Capture the cell that displays the provided text and extract its (x, y) central coordinate. 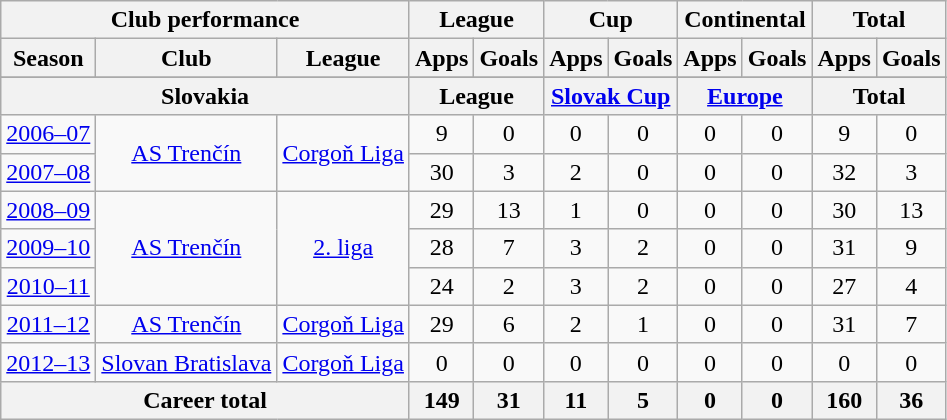
4 (911, 286)
Career total (206, 400)
2007–08 (48, 172)
Season (48, 58)
Club (186, 58)
5 (643, 400)
36 (911, 400)
Continental (745, 20)
24 (441, 286)
Slovan Bratislava (186, 362)
2012–13 (48, 362)
6 (509, 324)
Europe (745, 96)
2010–11 (48, 286)
Slovakia (206, 96)
2006–07 (48, 134)
2008–09 (48, 210)
2011–12 (48, 324)
2009–10 (48, 248)
160 (844, 400)
149 (441, 400)
11 (576, 400)
Cup (611, 20)
32 (844, 172)
28 (441, 248)
2. liga (344, 248)
27 (844, 286)
Slovak Cup (611, 96)
Club performance (206, 20)
